Pinpoint the cell where the given text exists, returning its (X, Y) midpoint coordinate. 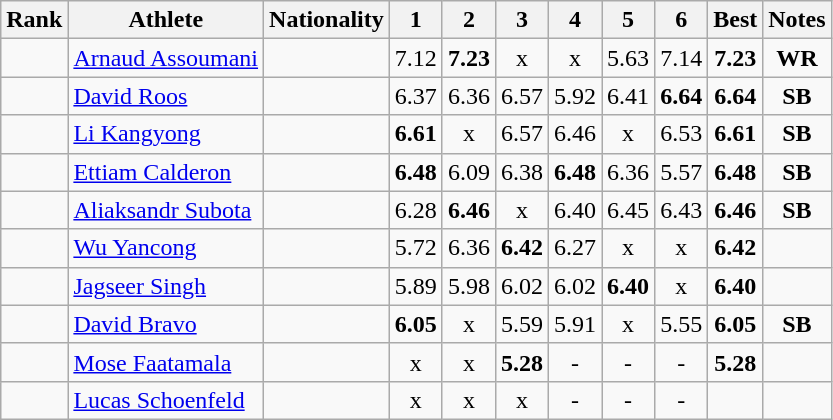
6.43 (682, 210)
1 (416, 20)
6.28 (416, 210)
WR (797, 58)
Notes (797, 20)
Lucas Schoenfeld (166, 400)
Athlete (166, 20)
2 (468, 20)
Li Kangyong (166, 134)
5.91 (576, 324)
5.72 (416, 248)
Aliaksandr Subota (166, 210)
6.37 (416, 96)
5.63 (628, 58)
5.92 (576, 96)
Nationality (327, 20)
David Bravo (166, 324)
3 (522, 20)
Rank (34, 20)
6.27 (576, 248)
6 (682, 20)
5.98 (468, 286)
Jagseer Singh (166, 286)
5.57 (682, 172)
6.53 (682, 134)
7.14 (682, 58)
Best (736, 20)
5.55 (682, 324)
Mose Faatamala (166, 362)
6.09 (468, 172)
Wu Yancong (166, 248)
Ettiam Calderon (166, 172)
6.41 (628, 96)
Arnaud Assoumani (166, 58)
5.89 (416, 286)
6.38 (522, 172)
David Roos (166, 96)
5.59 (522, 324)
7.12 (416, 58)
5 (628, 20)
4 (576, 20)
6.45 (628, 210)
